Capture the cell that displays the provided text and extract its (x, y) central coordinate. 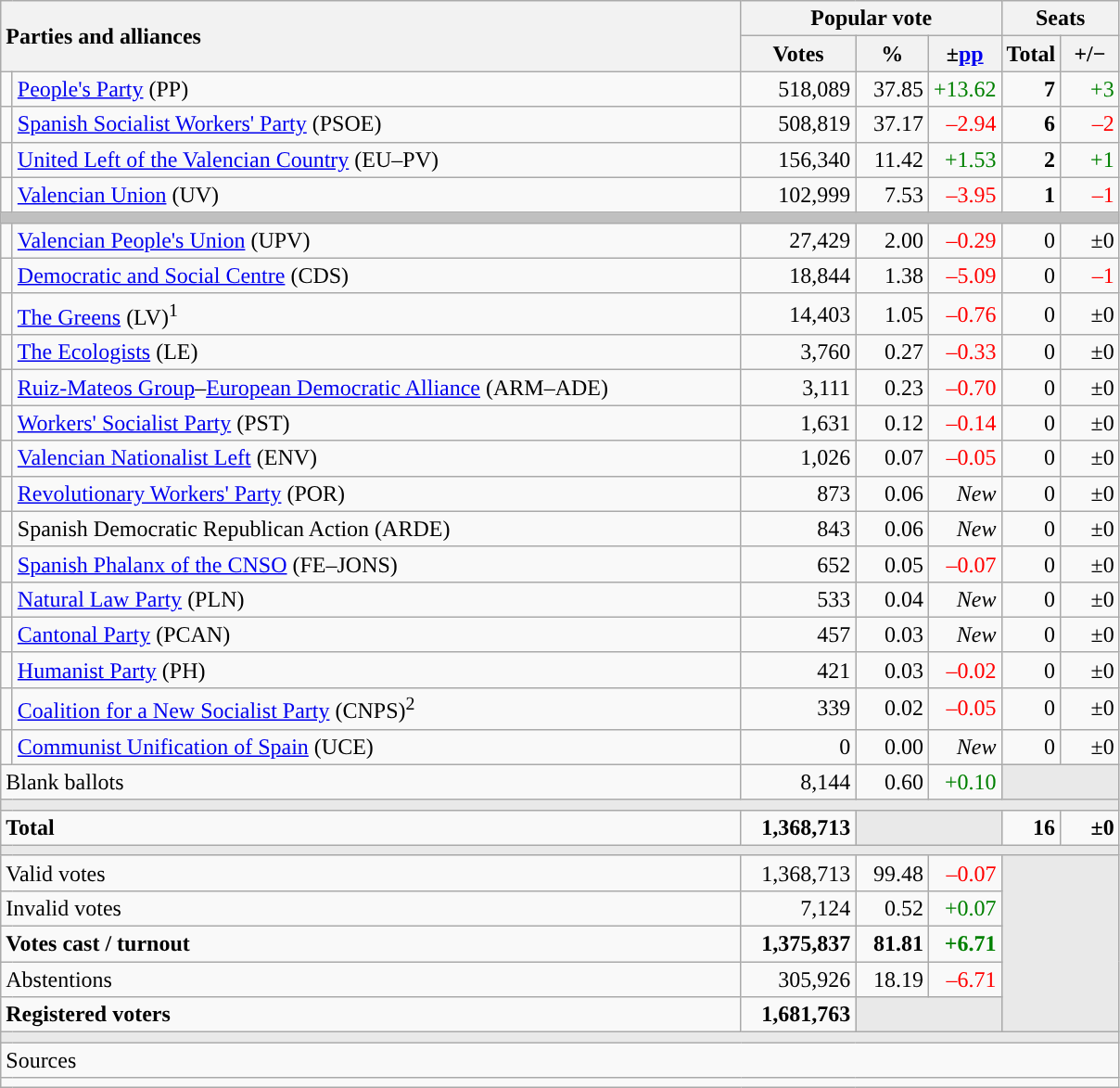
533 (798, 599)
Revolutionary Workers' Party (POR) (376, 493)
37.17 (892, 124)
1,026 (798, 458)
0.27 (892, 352)
Spanish Phalanx of the CNSO (FE–JONS) (376, 564)
8,144 (798, 782)
–0.76 (964, 314)
The Greens (LV)1 (376, 314)
–2.94 (964, 124)
Spanish Socialist Workers' Party (PSOE) (376, 124)
3,760 (798, 352)
Ruiz-Mateos Group–European Democratic Alliance (ARM–ADE) (376, 388)
0.07 (892, 458)
–0.70 (964, 388)
People's Party (PP) (376, 89)
% (892, 54)
2.00 (892, 240)
102,999 (798, 195)
Spanish Democratic Republican Action (ARDE) (376, 529)
–0.29 (964, 240)
+13.62 (964, 89)
Natural Law Party (PLN) (376, 599)
99.48 (892, 873)
421 (798, 670)
Valencian Nationalist Left (ENV) (376, 458)
339 (798, 709)
27,429 (798, 240)
0.12 (892, 423)
+6.71 (964, 943)
2 (1031, 160)
+3 (1090, 89)
18,844 (798, 275)
Sources (560, 1060)
1 (1031, 195)
1.38 (892, 275)
Cantonal Party (PCAN) (376, 634)
518,089 (798, 89)
United Left of the Valencian Country (EU–PV) (376, 160)
Abstentions (371, 979)
6 (1031, 124)
Communist Unification of Spain (UCE) (376, 747)
0.02 (892, 709)
156,340 (798, 160)
Workers' Socialist Party (PST) (376, 423)
Valid votes (371, 873)
0.52 (892, 908)
Blank ballots (371, 782)
–5.09 (964, 275)
Valencian People's Union (UPV) (376, 240)
1.05 (892, 314)
0.05 (892, 564)
Valencian Union (UV) (376, 195)
+0.10 (964, 782)
0.23 (892, 388)
7,124 (798, 908)
+1.53 (964, 160)
305,926 (798, 979)
–3.95 (964, 195)
Registered voters (371, 1015)
1,631 (798, 423)
±pp (964, 54)
16 (1031, 827)
Seats (1061, 19)
7 (1031, 89)
The Ecologists (LE) (376, 352)
81.81 (892, 943)
Humanist Party (PH) (376, 670)
+1 (1090, 160)
–0.14 (964, 423)
Votes cast / turnout (371, 943)
508,819 (798, 124)
0.60 (892, 782)
–0.33 (964, 352)
+0.07 (964, 908)
843 (798, 529)
–2 (1090, 124)
7.53 (892, 195)
–6.71 (964, 979)
11.42 (892, 160)
Invalid votes (371, 908)
457 (798, 634)
Parties and alliances (371, 36)
Votes (798, 54)
Democratic and Social Centre (CDS) (376, 275)
3,111 (798, 388)
14,403 (798, 314)
652 (798, 564)
Coalition for a New Socialist Party (CNPS)2 (376, 709)
–0.02 (964, 670)
37.85 (892, 89)
Popular vote (872, 19)
0.04 (892, 599)
0.00 (892, 747)
+/− (1090, 54)
1,681,763 (798, 1015)
18.19 (892, 979)
1,375,837 (798, 943)
873 (798, 493)
